Search for the cell housing the specified text and yield its (x, y) center coordinate. 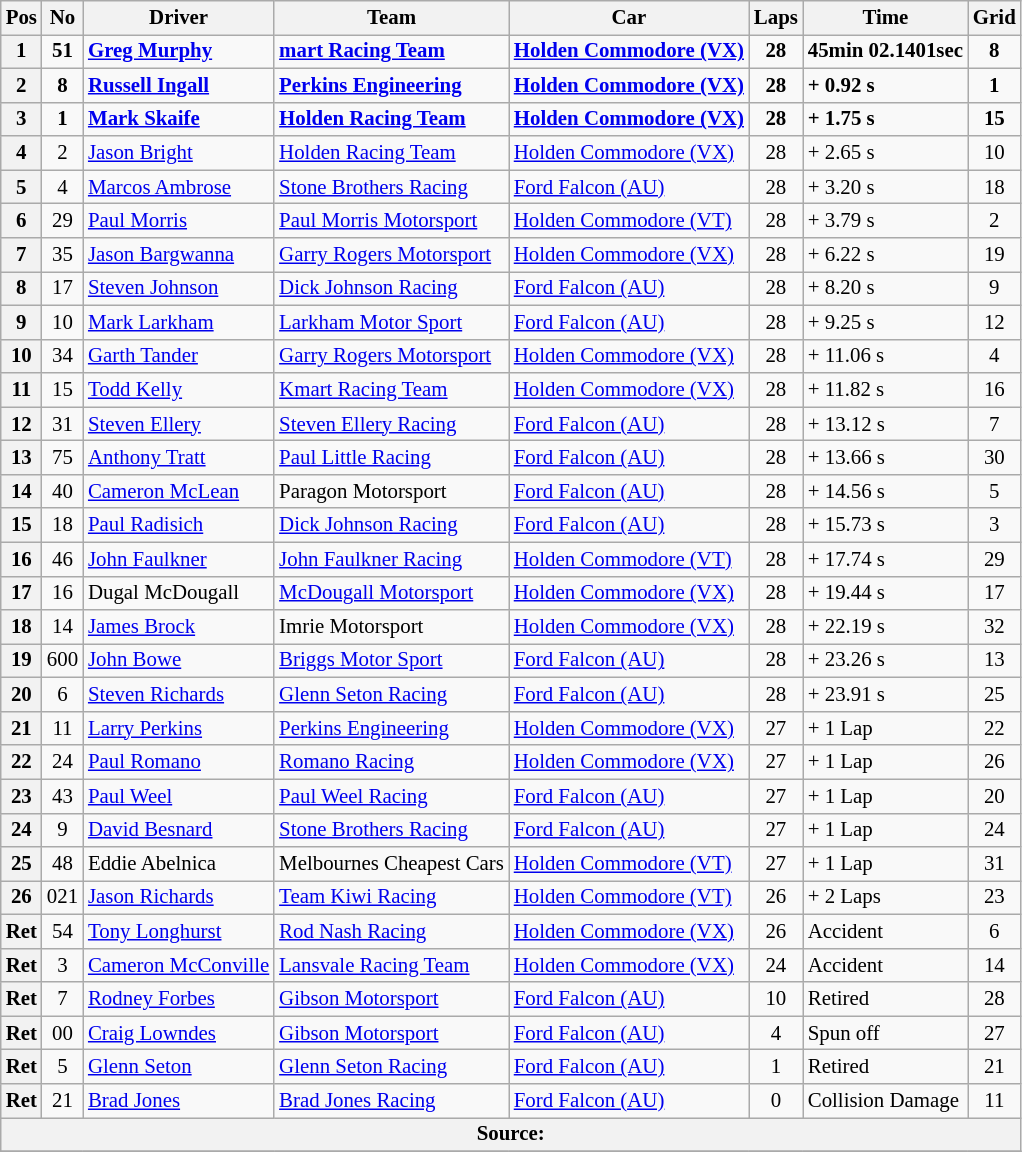
Driver (178, 18)
Paul Romano (178, 762)
mart Racing Team (392, 51)
+ 17.74 s (886, 559)
Kmart Racing Team (392, 390)
+ 13.66 s (886, 458)
32 (994, 627)
John Faulkner Racing (392, 559)
+ 6.22 s (886, 255)
+ 22.19 s (886, 627)
Briggs Motor Sport (392, 661)
35 (62, 255)
Tony Longhurst (178, 931)
+ 23.26 s (886, 661)
43 (62, 796)
600 (62, 661)
James Brock (178, 627)
+ 3.20 s (886, 187)
+ 8.20 s (886, 288)
Mark Larkham (178, 322)
+ 14.56 s (886, 491)
Melbournes Cheapest Cars (392, 864)
+ 13.12 s (886, 424)
+ 1.75 s (886, 119)
00 (62, 1033)
Lansvale Racing Team (392, 965)
45min 02.1401sec (886, 51)
John Faulkner (178, 559)
Team Kiwi Racing (392, 898)
Grid (994, 18)
+ 19.44 s (886, 593)
Spun off (886, 1033)
Pos (22, 18)
Todd Kelly (178, 390)
Imrie Motorsport (392, 627)
0 (776, 1101)
McDougall Motorsport (392, 593)
Steven Johnson (178, 288)
John Bowe (178, 661)
Jason Bright (178, 153)
Marcos Ambrose (178, 187)
30 (994, 458)
Paul Weel Racing (392, 796)
Rodney Forbes (178, 999)
David Besnard (178, 830)
+ 2 Laps (886, 898)
Steven Ellery (178, 424)
+ 11.82 s (886, 390)
Steven Richards (178, 695)
34 (62, 356)
75 (62, 458)
Brad Jones (178, 1101)
+ 9.25 s (886, 322)
Garth Tander (178, 356)
Paragon Motorsport (392, 491)
40 (62, 491)
No (62, 18)
Source: (511, 1135)
Cameron McLean (178, 491)
Eddie Abelnica (178, 864)
Mark Skaife (178, 119)
48 (62, 864)
Steven Ellery Racing (392, 424)
+ 15.73 s (886, 525)
Glenn Seton (178, 1067)
Cameron McConville (178, 965)
Paul Weel (178, 796)
Romano Racing (392, 762)
+ 11.06 s (886, 356)
Team (392, 18)
Brad Jones Racing (392, 1101)
+ 2.65 s (886, 153)
Craig Lowndes (178, 1033)
Rod Nash Racing (392, 931)
Anthony Tratt (178, 458)
Greg Murphy (178, 51)
Car (629, 18)
Collision Damage (886, 1101)
Larkham Motor Sport (392, 322)
46 (62, 559)
Paul Morris Motorsport (392, 221)
+ 3.79 s (886, 221)
+ 23.91 s (886, 695)
Paul Little Racing (392, 458)
51 (62, 51)
Paul Radisich (178, 525)
Larry Perkins (178, 728)
+ 0.92 s (886, 85)
54 (62, 931)
Jason Richards (178, 898)
Jason Bargwanna (178, 255)
Time (886, 18)
Russell Ingall (178, 85)
Paul Morris (178, 221)
Dugal McDougall (178, 593)
Laps (776, 18)
021 (62, 898)
